Return (X, Y) of the center of cell containing provided text 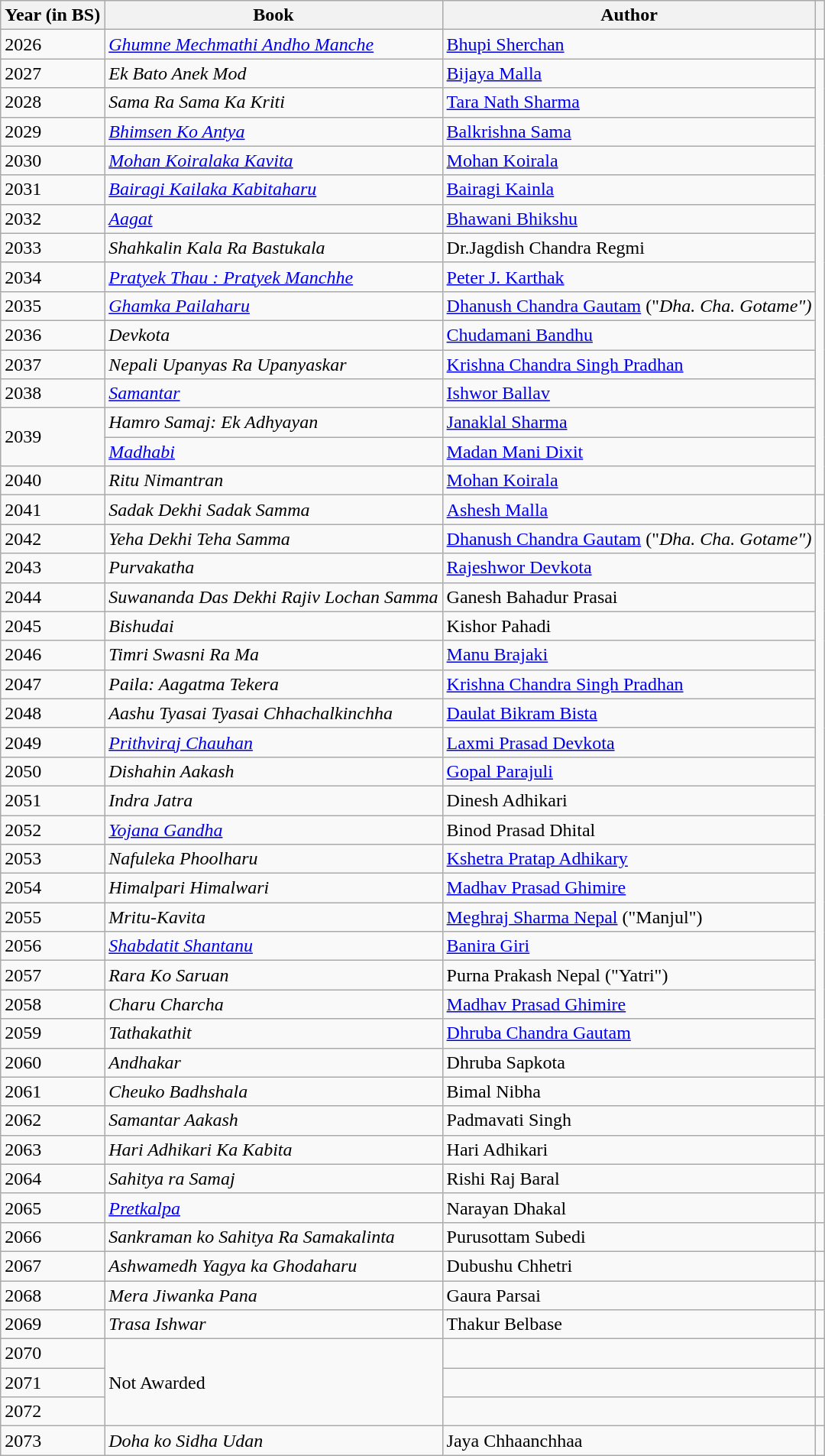
Jaya Chhaanchhaa (629, 1441)
Bishudai (273, 626)
2044 (53, 597)
Bijaya Malla (629, 73)
2069 (53, 1325)
Bhimsen Ko Antya (273, 131)
2071 (53, 1383)
2030 (53, 161)
Dishahin Aakash (273, 771)
Book (273, 15)
Himalpari Himalwari (273, 888)
Timri Swasni Ra Ma (273, 655)
Suwananda Das Dekhi Rajiv Lochan Samma (273, 597)
Ghumne Mechmathi Andho Manche (273, 44)
2028 (53, 102)
2038 (53, 394)
Gopal Parajuli (629, 771)
Pretkalpa (273, 1208)
2027 (53, 73)
Samantar (273, 394)
2026 (53, 44)
Doha ko Sidha Udan (273, 1441)
Indra Jatra (273, 800)
Not Awarded (273, 1383)
Dubushu Chhetri (629, 1266)
2042 (53, 539)
Purna Prakash Nepal ("Yatri") (629, 975)
2049 (53, 742)
Mera Jiwanka Pana (273, 1295)
2061 (53, 1091)
Tara Nath Sharma (629, 102)
2070 (53, 1354)
2045 (53, 626)
Binod Prasad Dhital (629, 829)
2047 (53, 684)
Cheuko Badhshala (273, 1091)
Sama Ra Sama Ka Kriti (273, 102)
Rishi Raj Baral (629, 1179)
Sadak Dekhi Sadak Samma (273, 510)
Bairagi Kainla (629, 190)
2048 (53, 713)
Purvakatha (273, 568)
Nafuleka Phoolharu (273, 859)
Ashesh Malla (629, 510)
2050 (53, 771)
Daulat Bikram Bista (629, 713)
Pratyek Thau : Pratyek Manchhe (273, 277)
2066 (53, 1237)
2060 (53, 1062)
Devkota (273, 335)
2072 (53, 1412)
Laxmi Prasad Devkota (629, 742)
2052 (53, 829)
Shabdatit Shantanu (273, 946)
Ritu Nimantran (273, 481)
Sankraman ko Sahitya Ra Samakalinta (273, 1237)
Dinesh Adhikari (629, 800)
Hari Adhikari (629, 1150)
2029 (53, 131)
Author (629, 15)
Dhruba Sapkota (629, 1062)
2040 (53, 481)
2036 (53, 335)
2031 (53, 190)
2051 (53, 800)
Hari Adhikari Ka Kabita (273, 1150)
Ghamka Pailaharu (273, 306)
Padmavati Singh (629, 1120)
2035 (53, 306)
2046 (53, 655)
Yojana Gandha (273, 829)
Purusottam Subedi (629, 1237)
Ek Bato Anek Mod (273, 73)
Bhawani Bhikshu (629, 219)
Aagat (273, 219)
Hamro Samaj: Ek Adhyayan (273, 423)
Thakur Belbase (629, 1325)
2043 (53, 568)
Paila: Aagatma Tekera (273, 684)
Shahkalin Kala Ra Bastukala (273, 248)
Nepali Upanyas Ra Upanyaskar (273, 365)
Mohan Koiralaka Kavita (273, 161)
2073 (53, 1441)
2037 (53, 365)
Aashu Tyasai Tyasai Chhachalkinchha (273, 713)
Kshetra Pratap Adhikary (629, 859)
2064 (53, 1179)
Rajeshwor Devkota (629, 568)
2033 (53, 248)
Trasa Ishwar (273, 1325)
Meghraj Sharma Nepal ("Manjul") (629, 917)
2034 (53, 277)
2053 (53, 859)
Bhupi Sherchan (629, 44)
2058 (53, 1004)
Sahitya ra Samaj (273, 1179)
Kishor Pahadi (629, 626)
Narayan Dhakal (629, 1208)
2041 (53, 510)
2065 (53, 1208)
2056 (53, 946)
2063 (53, 1150)
Ishwor Ballav (629, 394)
Charu Charcha (273, 1004)
Dhruba Chandra Gautam (629, 1033)
Bairagi Kailaka Kabitaharu (273, 190)
Mritu-Kavita (273, 917)
Madhabi (273, 452)
Manu Brajaki (629, 655)
Tathakathit (273, 1033)
2059 (53, 1033)
Gaura Parsai (629, 1295)
2067 (53, 1266)
Yeha Dekhi Teha Samma (273, 539)
Samantar Aakash (273, 1120)
Prithviraj Chauhan (273, 742)
Rara Ko Saruan (273, 975)
2054 (53, 888)
2062 (53, 1120)
2057 (53, 975)
Balkrishna Sama (629, 131)
Banira Giri (629, 946)
Janaklal Sharma (629, 423)
Madan Mani Dixit (629, 452)
Chudamani Bandhu (629, 335)
Bimal Nibha (629, 1091)
Dr.Jagdish Chandra Regmi (629, 248)
Ashwamedh Yagya ka Ghodaharu (273, 1266)
Andhakar (273, 1062)
2039 (53, 437)
2068 (53, 1295)
Ganesh Bahadur Prasai (629, 597)
2032 (53, 219)
Year (in BS) (53, 15)
Peter J. Karthak (629, 277)
2055 (53, 917)
